Capture the cell that displays the provided text and extract its [X, Y] central coordinate. 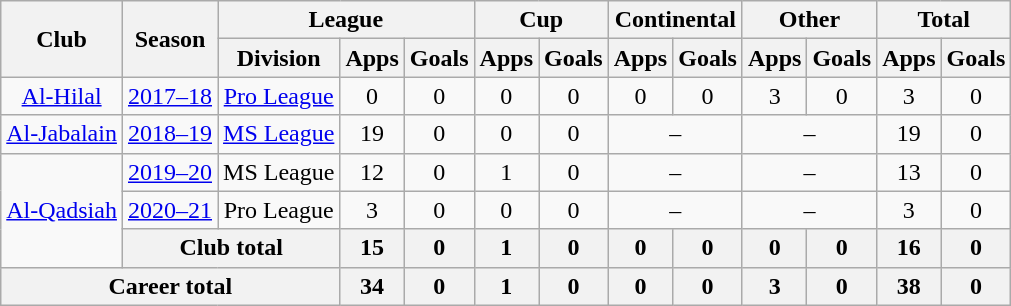
Division [279, 58]
Cup [541, 20]
Other [809, 20]
2017–18 [170, 96]
2019–20 [170, 172]
Al-Qadsiah [62, 210]
Career total [170, 286]
38 [909, 286]
Club total [230, 248]
2018–19 [170, 134]
Al-Jabalain [62, 134]
2020–21 [170, 210]
Club [62, 39]
League [346, 20]
Continental [675, 20]
12 [372, 172]
Al-Hilal [62, 96]
13 [909, 172]
Season [170, 39]
Total [944, 20]
16 [909, 248]
34 [372, 286]
15 [372, 248]
